For the text-containing cell, return its midpoint in [X, Y] coordinate format. 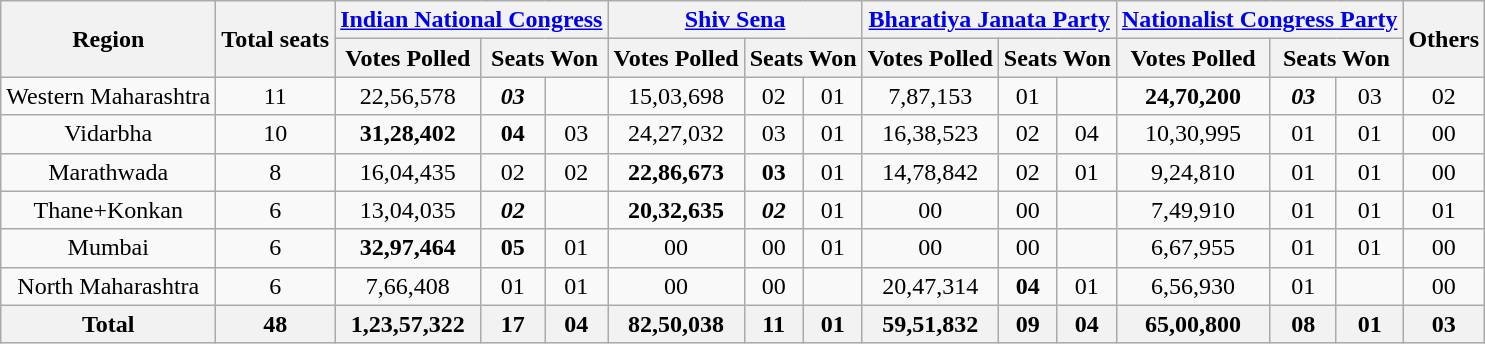
Total [108, 324]
32,97,464 [408, 248]
7,49,910 [1193, 210]
22,56,578 [408, 96]
8 [276, 172]
10 [276, 134]
Mumbai [108, 248]
Thane+Konkan [108, 210]
Shiv Sena [735, 20]
16,04,435 [408, 172]
65,00,800 [1193, 324]
Western Maharashtra [108, 96]
6,67,955 [1193, 248]
82,50,038 [676, 324]
59,51,832 [930, 324]
31,28,402 [408, 134]
08 [1304, 324]
24,70,200 [1193, 96]
16,38,523 [930, 134]
17 [512, 324]
20,47,314 [930, 286]
24,27,032 [676, 134]
North Maharashtra [108, 286]
Bharatiya Janata Party [989, 20]
7,87,153 [930, 96]
Others [1444, 39]
Marathwada [108, 172]
15,03,698 [676, 96]
22,86,673 [676, 172]
1,23,57,322 [408, 324]
10,30,995 [1193, 134]
20,32,635 [676, 210]
Total seats [276, 39]
13,04,035 [408, 210]
9,24,810 [1193, 172]
Region [108, 39]
05 [512, 248]
7,66,408 [408, 286]
Indian National Congress [472, 20]
Nationalist Congress Party [1260, 20]
Vidarbha [108, 134]
09 [1028, 324]
6,56,930 [1193, 286]
48 [276, 324]
14,78,842 [930, 172]
